Find where the given text appears and provide that cell's center as (x, y) coordinate. 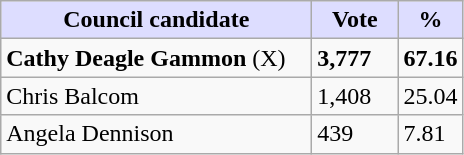
1,408 (355, 96)
Vote (355, 20)
439 (355, 134)
Council candidate (156, 20)
% (430, 20)
25.04 (430, 96)
Angela Dennison (156, 134)
3,777 (355, 58)
Chris Balcom (156, 96)
Cathy Deagle Gammon (X) (156, 58)
67.16 (430, 58)
7.81 (430, 134)
